Capture the cell that displays the provided text and extract its (x, y) central coordinate. 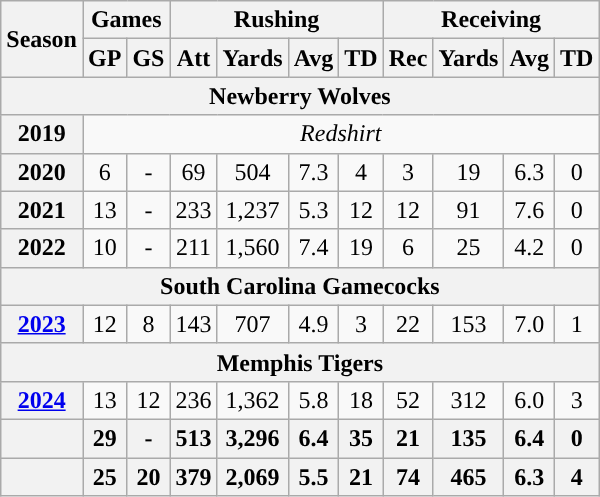
South Carolina Gamecocks (300, 286)
6.0 (530, 400)
4.9 (314, 324)
2,069 (252, 477)
1,362 (252, 400)
153 (468, 324)
2019 (42, 134)
513 (194, 438)
379 (194, 477)
312 (468, 400)
7.4 (314, 248)
18 (361, 400)
2023 (42, 324)
GP (104, 58)
Att (194, 58)
236 (194, 400)
74 (408, 477)
Games (126, 20)
4.2 (530, 248)
135 (468, 438)
2024 (42, 400)
1,560 (252, 248)
10 (104, 248)
69 (194, 172)
GS (148, 58)
Season (42, 39)
Rec (408, 58)
5.3 (314, 210)
Rushing (276, 20)
52 (408, 400)
Receiving (491, 20)
20 (148, 477)
Redshirt (340, 134)
211 (194, 248)
Newberry Wolves (300, 96)
5.5 (314, 477)
233 (194, 210)
143 (194, 324)
504 (252, 172)
29 (104, 438)
3,296 (252, 438)
7.0 (530, 324)
1 (577, 324)
8 (148, 324)
22 (408, 324)
2021 (42, 210)
91 (468, 210)
7.6 (530, 210)
5.8 (314, 400)
Memphis Tigers (300, 362)
707 (252, 324)
1,237 (252, 210)
465 (468, 477)
2022 (42, 248)
35 (361, 438)
7.3 (314, 172)
2020 (42, 172)
